Detect which cell encompasses the target text, then output its [x, y] center coordinate. 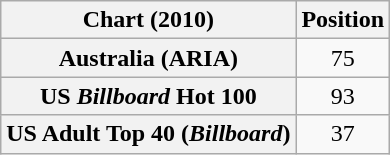
US Adult Top 40 (Billboard) [148, 134]
Australia (ARIA) [148, 58]
Position [343, 20]
93 [343, 96]
37 [343, 134]
Chart (2010) [148, 20]
75 [343, 58]
US Billboard Hot 100 [148, 96]
